Search for the cell housing the specified text and yield its (x, y) center coordinate. 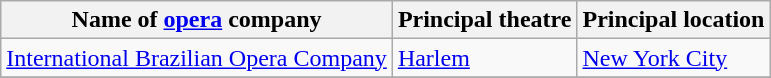
International Brazilian Opera Company (197, 58)
New York City (674, 58)
Harlem (484, 58)
Principal location (674, 20)
Principal theatre (484, 20)
Name of opera company (197, 20)
